Pinpoint the cell where the given text exists, returning its (X, Y) midpoint coordinate. 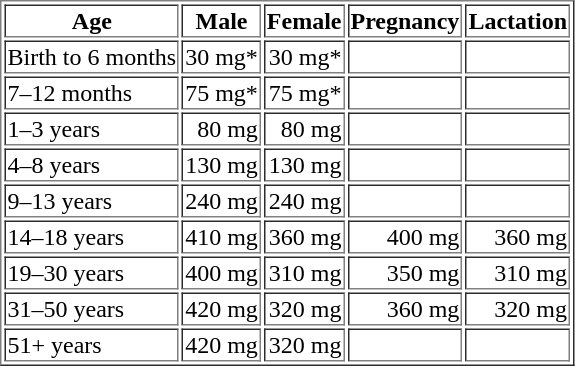
Pregnancy (404, 20)
19–30 years (92, 272)
9–13 years (92, 200)
1–3 years (92, 128)
31–50 years (92, 308)
Age (92, 20)
Lactation (518, 20)
7–12 months (92, 92)
51+ years (92, 344)
Male (222, 20)
350 mg (404, 272)
410 mg (222, 236)
Birth to 6 months (92, 56)
14–18 years (92, 236)
4–8 years (92, 164)
Female (304, 20)
